Locate the cell with the specified text and output its (X, Y) center coordinate. 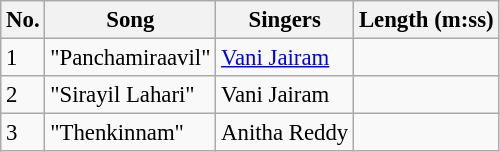
"Thenkinnam" (130, 133)
Length (m:ss) (426, 20)
No. (23, 20)
1 (23, 58)
Song (130, 20)
"Sirayil Lahari" (130, 95)
Anitha Reddy (285, 133)
"Panchamiraavil" (130, 58)
Singers (285, 20)
3 (23, 133)
2 (23, 95)
